Provide the (X, Y) coordinate of the cell's center where the given text is located.  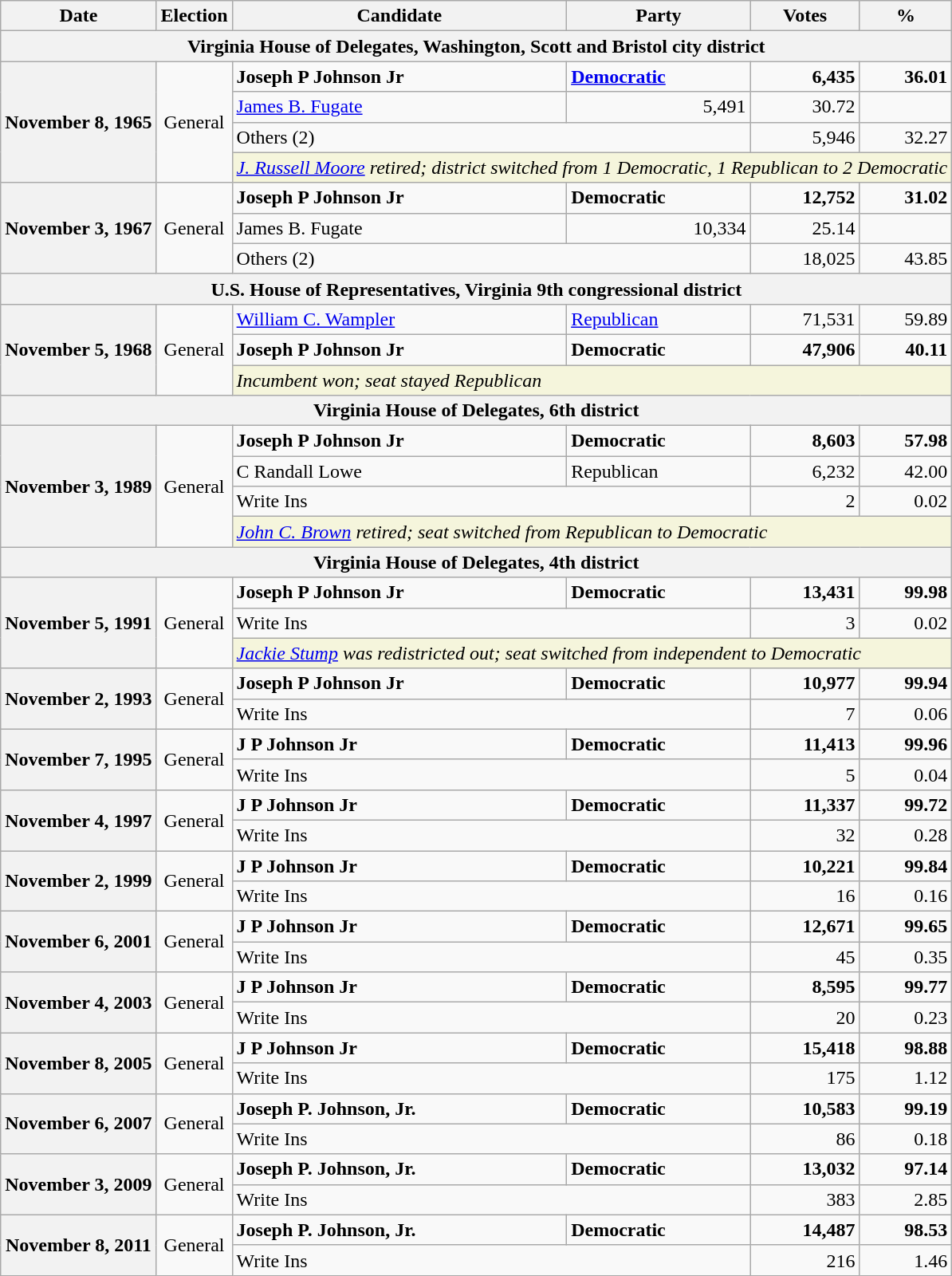
8,595 (805, 987)
Virginia House of Delegates, Washington, Scott and Bristol city district (477, 46)
99.98 (906, 593)
Virginia House of Delegates, 6th district (477, 411)
98.53 (906, 1230)
0.35 (906, 957)
86 (805, 1139)
5,491 (659, 107)
10,221 (805, 865)
6,435 (805, 77)
Virginia House of Delegates, 4th district (477, 562)
31.02 (906, 198)
71,531 (805, 319)
10,334 (659, 228)
12,671 (805, 927)
99.65 (906, 927)
U.S. House of Representatives, Virginia 9th congressional district (477, 289)
99.77 (906, 987)
47,906 (805, 349)
John C. Brown retired; seat switched from Republican to Democratic (592, 532)
59.89 (906, 319)
November 3, 2009 (78, 1184)
99.72 (906, 805)
40.11 (906, 349)
18,025 (805, 258)
99.96 (906, 744)
13,032 (805, 1169)
5 (805, 774)
November 3, 1967 (78, 228)
20 (805, 1018)
November 4, 1997 (78, 820)
15,418 (805, 1048)
11,337 (805, 805)
November 8, 2005 (78, 1063)
November 5, 1968 (78, 349)
November 8, 2011 (78, 1245)
383 (805, 1199)
1.12 (906, 1078)
2 (805, 502)
36.01 (906, 77)
Incumbent won; seat stayed Republican (592, 380)
0.06 (906, 714)
57.98 (906, 441)
November 8, 1965 (78, 122)
3 (805, 623)
Jackie Stump was redistricted out; seat switched from independent to Democratic (592, 653)
0.16 (906, 896)
5,946 (805, 137)
Election (195, 16)
99.94 (906, 683)
November 6, 2007 (78, 1124)
November 7, 1995 (78, 759)
Votes (805, 16)
10,583 (805, 1109)
25.14 (805, 228)
8,603 (805, 441)
32.27 (906, 137)
32 (805, 835)
0.18 (906, 1139)
99.19 (906, 1109)
November 6, 2001 (78, 942)
Party (659, 16)
175 (805, 1078)
6,232 (805, 471)
Date (78, 16)
0.23 (906, 1018)
1.46 (906, 1260)
% (906, 16)
11,413 (805, 744)
November 2, 1993 (78, 699)
98.88 (906, 1048)
12,752 (805, 198)
97.14 (906, 1169)
C Randall Lowe (399, 471)
November 5, 1991 (78, 623)
99.84 (906, 865)
14,487 (805, 1230)
10,977 (805, 683)
216 (805, 1260)
November 2, 1999 (78, 880)
J. Russell Moore retired; district switched from 1 Democratic, 1 Republican to 2 Democratic (592, 167)
7 (805, 714)
30.72 (805, 107)
0.04 (906, 774)
42.00 (906, 471)
Candidate (399, 16)
November 3, 1989 (78, 486)
43.85 (906, 258)
November 4, 2003 (78, 1002)
16 (805, 896)
2.85 (906, 1199)
45 (805, 957)
William C. Wampler (399, 319)
0.28 (906, 835)
13,431 (805, 593)
